From the cell containing the given text, extract its center point as (x, y) coordinate. 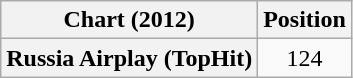
Position (305, 20)
124 (305, 58)
Chart (2012) (130, 20)
Russia Airplay (TopHit) (130, 58)
